Scan for the cell matching the given text and deliver its (X, Y) coordinate at center. 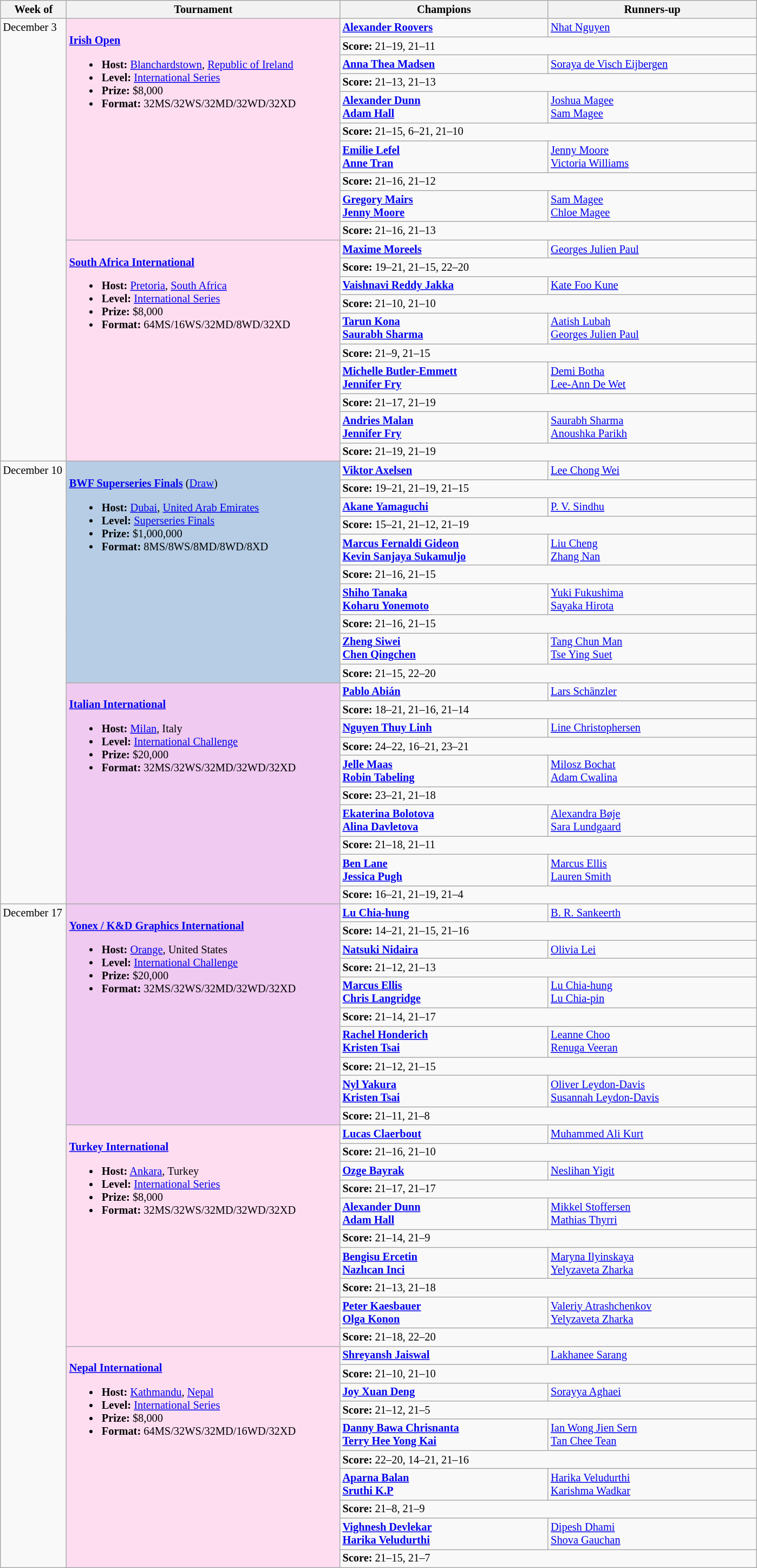
Olivia Lei (652, 949)
Champions (444, 9)
Muhammed Ali Kurt (652, 1134)
Akane Yamaguchi (444, 506)
Nguyen Thuy Linh (444, 728)
Ekaterina Bolotova Alina Davletova (444, 821)
Italian InternationalHost: Milan, ItalyLevel: International ChallengePrize: $20,000Format: 32MS/32WS/32MD/32WD/32XD (204, 793)
Marcus Fernaldi Gideon Kevin Sanjaya Sukamuljo (444, 550)
Maxime Moreels (444, 249)
Yuki Fukushima Sayaka Hirota (652, 599)
Score: 21–16, 21–13 (548, 231)
Gregory Mairs Jenny Moore (444, 206)
Joy Xuan Deng (444, 1392)
Georges Julien Paul (652, 249)
Marcus Ellis Chris Langridge (444, 992)
Score: 21–17, 21–19 (548, 402)
Emilie Lefel Anne Tran (444, 157)
Harika Veludurthi Karishma Wadkar (652, 1484)
Score: 21–12, 21–15 (548, 1066)
Score: 14–21, 21–15, 21–16 (548, 931)
Lu Chia-hung (444, 913)
Mikkel Stoffersen Mathias Thyrri (652, 1213)
December 17 (34, 1235)
Score: 21–17, 21–17 (548, 1189)
Lucas Claerbout (444, 1134)
P. V. Sindhu (652, 506)
Score: 21–18, 22–20 (548, 1337)
Runners-up (652, 9)
December 3 (34, 239)
Score: 21–15, 21–7 (548, 1558)
Michelle Butler-Emmett Jennifer Fry (444, 378)
Lee Chong Wei (652, 470)
Score: 19–21, 21–15, 22–20 (548, 267)
Irish OpenHost: Blanchardstown, Republic of IrelandLevel: International SeriesPrize: $8,000Format: 32MS/32WS/32MD/32WD/32XD (204, 129)
Vaishnavi Reddy Jakka (444, 285)
Score: 21–15, 22–20 (548, 673)
Score: 21–14, 21–17 (548, 1017)
Jelle Maas Robin Tabeling (444, 771)
Alexandra Bøje Sara Lundgaard (652, 821)
Leanne Choo Renuga Veeran (652, 1042)
B. R. Sankeerth (652, 913)
Nyl Yakura Kristen Tsai (444, 1091)
Zheng Siwei Chen Qingchen (444, 648)
Week of (34, 9)
Line Christophersen (652, 728)
Neslihan Yigit (652, 1170)
Score: 21–19, 21–11 (548, 46)
Bengisu Ercetin Nazlıcan Inci (444, 1263)
Aparna Balan Sruthi K.P (444, 1484)
Lakhanee Sarang (652, 1355)
Score: 16–21, 21–19, 21–4 (548, 895)
Score: 24–22, 16–21, 23–21 (548, 746)
Ozge Bayrak (444, 1170)
Ian Wong Jien Sern Tan Chee Tean (652, 1435)
Maryna Ilyinskaya Yelyzaveta Zharka (652, 1263)
Score: 22–20, 14–21, 21–16 (548, 1460)
Alexander Roovers (444, 28)
Anna Thea Madsen (444, 64)
Score: 21–16, 21–10 (548, 1152)
Score: 19–21, 21–19, 21–15 (548, 489)
Score: 21–11, 21–8 (548, 1116)
December 10 (34, 682)
Lu Chia-hung Lu Chia-pin (652, 992)
Joshua Magee Sam Magee (652, 107)
Soraya de Visch Eijbergen (652, 64)
Rachel Honderich Kristen Tsai (444, 1042)
Viktor Axelsen (444, 470)
Pablo Abián (444, 692)
Dipesh Dhami Shova Gauchan (652, 1534)
Score: 21–15, 6–21, 21–10 (548, 132)
Turkey InternationalHost: Ankara, TurkeyLevel: International SeriesPrize: $8,000Format: 32MS/32WS/32MD/32WD/32XD (204, 1236)
Peter Kaesbauer Olga Konon (444, 1312)
Score: 21–19, 21–19 (548, 452)
Score: 21–16, 21–12 (548, 181)
Nhat Nguyen (652, 28)
Marcus Ellis Lauren Smith (652, 870)
Score: 21–8, 21–9 (548, 1509)
Score: 21–14, 21–9 (548, 1238)
Score: 21–12, 21–13 (548, 967)
Tang Chun Man Tse Ying Suet (652, 648)
Andries Malan Jennifer Fry (444, 427)
Ben Lane Jessica Pugh (444, 870)
Score: 18–21, 21–16, 21–14 (548, 710)
Milosz Bochat Adam Cwalina (652, 771)
Valeriy Atrashchenkov Yelyzaveta Zharka (652, 1312)
Shiho Tanaka Koharu Yonemoto (444, 599)
Score: 21–9, 21–15 (548, 353)
Yonex / K&D Graphics InternationalHost: Orange, United StatesLevel: International ChallengePrize: $20,000Format: 32MS/32WS/32MD/32WD/32XD (204, 1014)
Score: 21–13, 21–13 (548, 82)
Nepal InternationalHost: Kathmandu, NepalLevel: International SeriesPrize: $8,000Format: 64MS/32WS/32MD/16WD/32XD (204, 1457)
Vighnesh Devlekar Harika Veludurthi (444, 1534)
Oliver Leydon-Davis Susannah Leydon-Davis (652, 1091)
Score: 23–21, 21–18 (548, 796)
Score: 21–18, 21–11 (548, 845)
Aatish Lubah Georges Julien Paul (652, 328)
Liu Cheng Zhang Nan (652, 550)
Shreyansh Jaiswal (444, 1355)
Tarun Kona Saurabh Sharma (444, 328)
Tournament (204, 9)
South Africa InternationalHost: Pretoria, South AfricaLevel: International SeriesPrize: $8,000Format: 64MS/16WS/32MD/8WD/32XD (204, 351)
Sorayya Aghaei (652, 1392)
Jenny Moore Victoria Williams (652, 157)
Score: 15–21, 21–12, 21–19 (548, 525)
Lars Schänzler (652, 692)
Score: 21–12, 21–5 (548, 1410)
BWF Superseries Finals (Draw)Host: Dubai, United Arab EmiratesLevel: Superseries FinalsPrize: $1,000,000Format: 8MS/8WS/8MD/8WD/8XD (204, 572)
Demi Botha Lee-Ann De Wet (652, 378)
Danny Bawa Chrisnanta Terry Hee Yong Kai (444, 1435)
Saurabh Sharma Anoushka Parikh (652, 427)
Kate Foo Kune (652, 285)
Natsuki Nidaira (444, 949)
Sam Magee Chloe Magee (652, 206)
Score: 21–13, 21–18 (548, 1287)
